Detect which cell encompasses the target text, then output its (x, y) center coordinate. 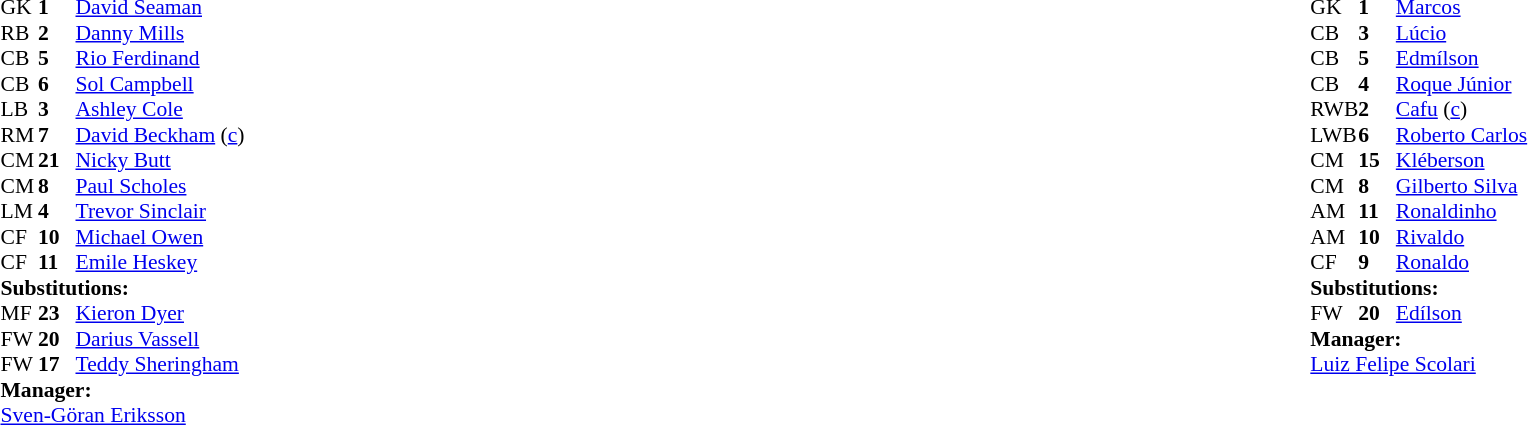
LM (19, 211)
Sol Campbell (160, 84)
Luiz Felipe Scolari (1418, 365)
Ashley Cole (160, 109)
Paul Scholes (160, 186)
Kléberson (1462, 161)
Edílson (1462, 313)
17 (57, 365)
Nicky Butt (160, 161)
RWB (1334, 109)
Lúcio (1462, 33)
Rivaldo (1462, 237)
7 (57, 135)
LWB (1334, 135)
Darius Vassell (160, 339)
David Beckham (c) (160, 135)
Edmílson (1462, 59)
21 (57, 161)
Michael Owen (160, 237)
MF (19, 313)
Kieron Dyer (160, 313)
Roberto Carlos (1462, 135)
Gilberto Silva (1462, 186)
Rio Ferdinand (160, 59)
Danny Mills (160, 33)
9 (1377, 263)
15 (1377, 161)
Trevor Sinclair (160, 211)
Roque Júnior (1462, 84)
LB (19, 109)
Ronaldo (1462, 263)
23 (57, 313)
RB (19, 33)
RM (19, 135)
Emile Heskey (160, 263)
Ronaldinho (1462, 211)
Cafu (c) (1462, 109)
Teddy Sheringham (160, 365)
